Search for the cell housing the specified text and yield its [x, y] center coordinate. 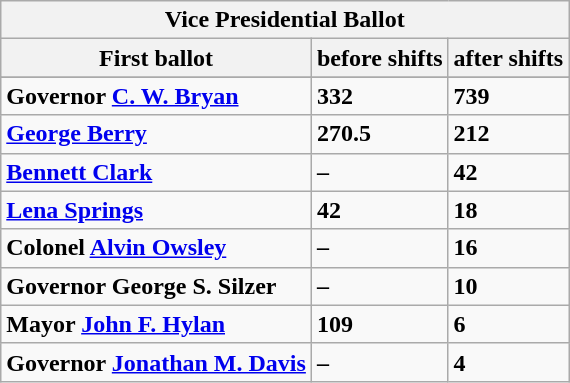
332 [380, 96]
Governor C. W. Bryan [156, 96]
212 [508, 134]
6 [508, 324]
Bennett Clark [156, 172]
739 [508, 96]
Colonel Alvin Owsley [156, 248]
after shifts [508, 58]
4 [508, 362]
16 [508, 248]
270.5 [380, 134]
First ballot [156, 58]
18 [508, 210]
before shifts [380, 58]
Vice Presidential Ballot [285, 20]
109 [380, 324]
10 [508, 286]
Mayor John F. Hylan [156, 324]
Governor Jonathan M. Davis [156, 362]
George Berry [156, 134]
Lena Springs [156, 210]
Governor George S. Silzer [156, 286]
